Scan for the cell matching the given text and deliver its (x, y) coordinate at center. 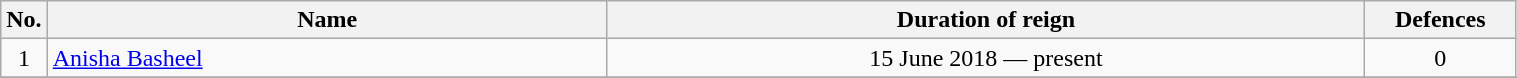
1 (24, 58)
Anisha Basheel (327, 58)
Duration of reign (986, 20)
15 June 2018 — present (986, 58)
No. (24, 20)
Name (327, 20)
Defences (1441, 20)
0 (1441, 58)
